Find where the given text appears and provide that cell's center as [X, Y] coordinate. 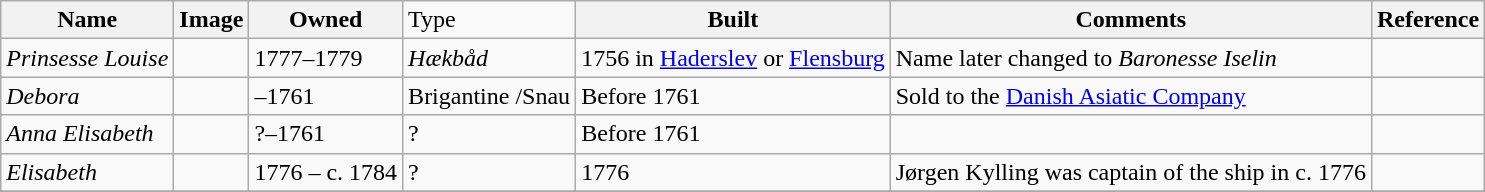
1776 – c. 1784 [326, 172]
Comments [1130, 20]
Owned [326, 20]
1777–1779 [326, 58]
1756 in Haderslev or Flensburg [734, 58]
Name [88, 20]
1776 [734, 172]
Image [212, 20]
Sold to the Danish Asiatic Company [1130, 96]
Elisabeth [88, 172]
Debora [88, 96]
Jørgen Kylling was captain of the ship in c. 1776 [1130, 172]
–1761 [326, 96]
?–1761 [326, 134]
Built [734, 20]
Name later changed to Baronesse Iselin [1130, 58]
Type [490, 20]
Brigantine /Snau [490, 96]
Anna Elisabeth [88, 134]
Hækbåd [490, 58]
Prinsesse Louise [88, 58]
Reference [1428, 20]
